Identify which cell holds the provided text, then report its [X, Y] central coordinate. 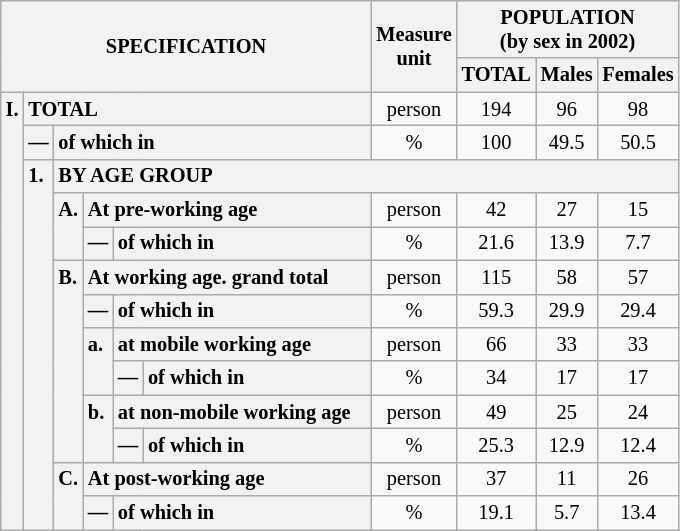
66 [496, 344]
POPULATION (by sex in 2002) [568, 29]
57 [638, 277]
25.3 [496, 445]
At working age. grand total [227, 277]
19.1 [496, 513]
29.9 [567, 311]
194 [496, 109]
Males [567, 75]
42 [496, 210]
at non-mobile working age [242, 412]
11 [567, 479]
5.7 [567, 513]
59.3 [496, 311]
SPECIFICATION [186, 46]
13.9 [567, 243]
50.5 [638, 142]
29.4 [638, 311]
49.5 [567, 142]
15 [638, 210]
7.7 [638, 243]
At post-working age [227, 479]
100 [496, 142]
27 [567, 210]
96 [567, 109]
at mobile working age [242, 344]
12.9 [567, 445]
115 [496, 277]
BY AGE GROUP [366, 176]
b. [98, 428]
98 [638, 109]
Measure unit [414, 46]
12.4 [638, 445]
Females [638, 75]
34 [496, 378]
49 [496, 412]
C. [68, 496]
13.4 [638, 513]
26 [638, 479]
37 [496, 479]
A. [68, 226]
58 [567, 277]
At pre-working age [227, 210]
25 [567, 412]
a. [98, 360]
1. [38, 344]
B. [68, 361]
21.6 [496, 243]
I. [12, 311]
24 [638, 412]
